Locate the cell with the specified text and output its [X, Y] center coordinate. 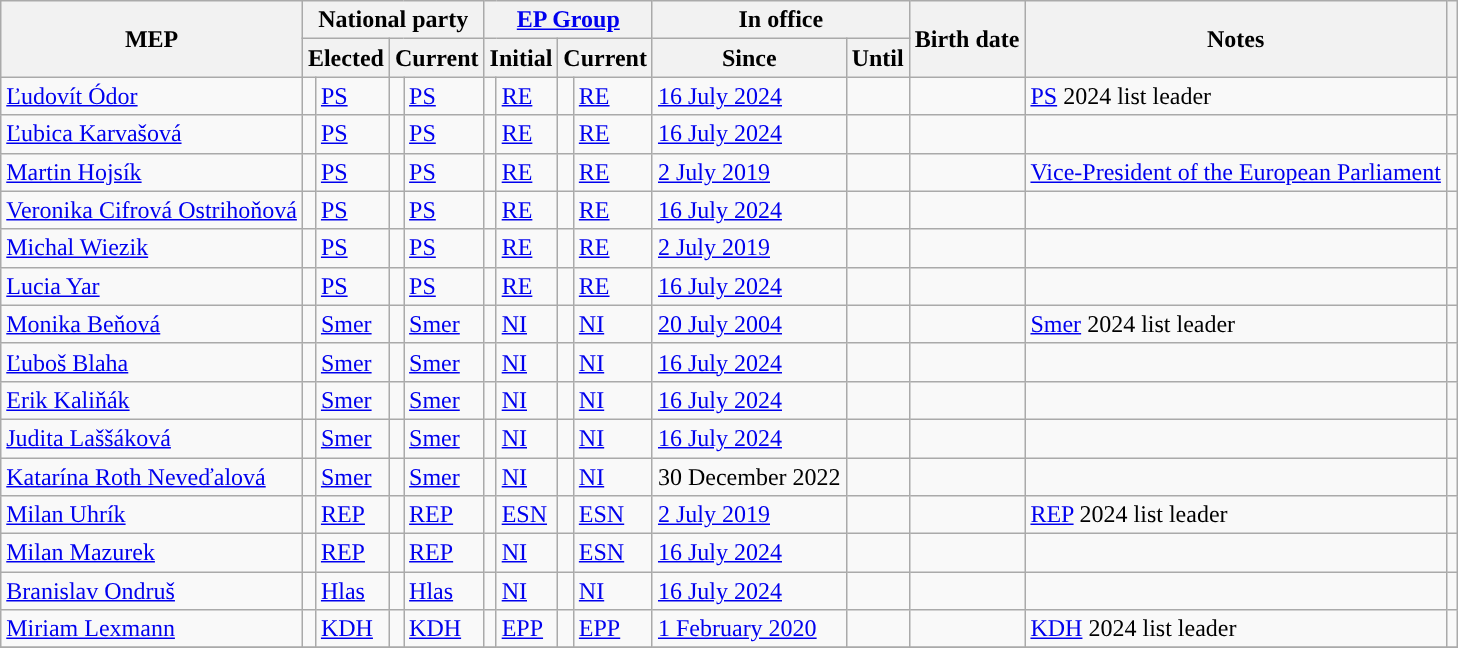
Vice-President of the European Parliament [1236, 172]
20 July 2004 [749, 324]
Katarína Roth Neveďalová [152, 477]
Elected [346, 58]
In office [780, 20]
Since [749, 58]
Notes [1236, 39]
Milan Mazurek [152, 553]
National party [393, 20]
Veronika Cifrová Ostrihoňová [152, 210]
Until [878, 58]
EP Group [568, 20]
KDH 2024 list leader [1236, 629]
Miriam Lexmann [152, 629]
Ľubica Karvašová [152, 134]
Michal Wiezik [152, 248]
REP 2024 list leader [1236, 515]
Martin Hojsík [152, 172]
Judita Laššáková [152, 438]
Smer 2024 list leader [1236, 324]
Initial [521, 58]
Lucia Yar [152, 286]
Erik Kaliňák [152, 400]
Ľuboš Blaha [152, 362]
MEP [152, 39]
Branislav Ondruš [152, 591]
30 December 2022 [749, 477]
1 February 2020 [749, 629]
Monika Beňová [152, 324]
Ľudovít Ódor [152, 96]
PS 2024 list leader [1236, 96]
Milan Uhrík [152, 515]
Birth date [967, 39]
